Identify which cell holds the provided text, then report its (x, y) central coordinate. 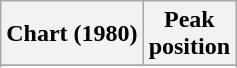
Chart (1980) (72, 34)
Peakposition (189, 34)
